From the cell containing the given text, extract its center point as (X, Y) coordinate. 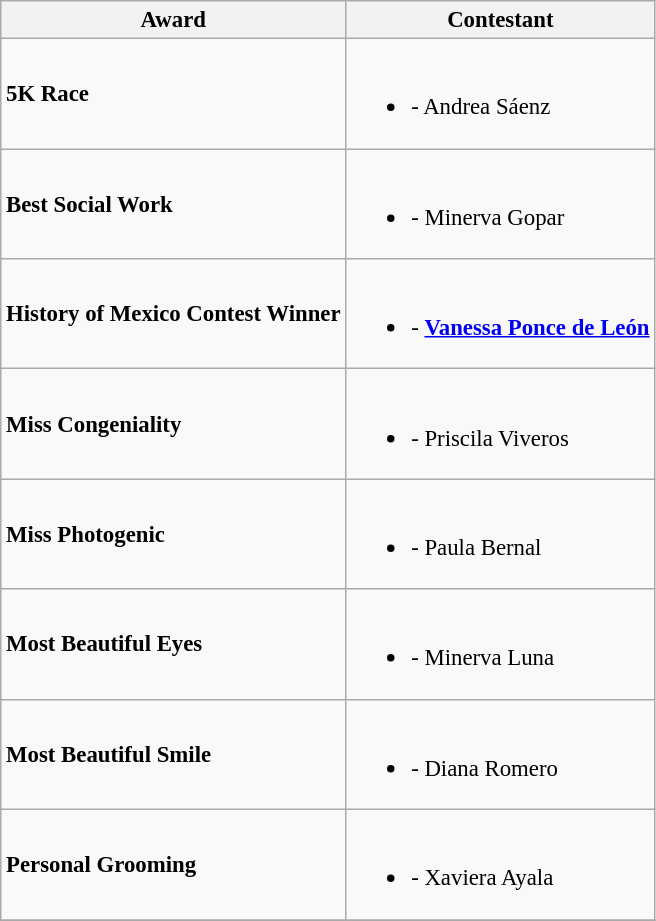
Miss Photogenic (174, 534)
- Andrea Sáenz (500, 94)
5K Race (174, 94)
- Vanessa Ponce de León (500, 314)
Most Beautiful Smile (174, 754)
- Minerva Gopar (500, 204)
Most Beautiful Eyes (174, 644)
- Minerva Luna (500, 644)
- Diana Romero (500, 754)
Miss Congeniality (174, 424)
Personal Grooming (174, 865)
- Priscila Viveros (500, 424)
Award (174, 20)
- Xaviera Ayala (500, 865)
History of Mexico Contest Winner (174, 314)
Best Social Work (174, 204)
- Paula Bernal (500, 534)
Contestant (500, 20)
